Find where the given text appears and provide that cell's center as (x, y) coordinate. 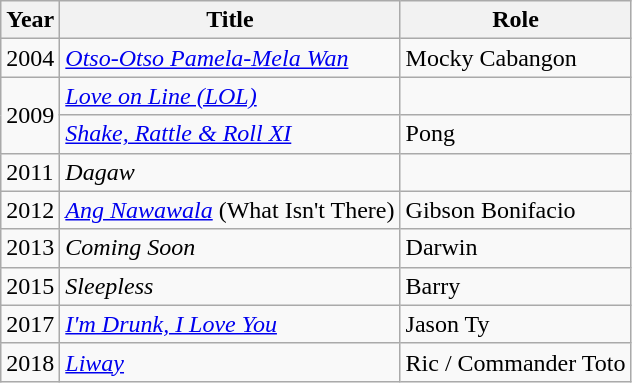
Mocky Cabangon (516, 58)
I'm Drunk, I Love You (230, 324)
2015 (30, 286)
Role (516, 20)
Ric / Commander Toto (516, 362)
2017 (30, 324)
Jason Ty (516, 324)
Liway (230, 362)
2009 (30, 115)
Darwin (516, 248)
2011 (30, 172)
Year (30, 20)
Dagaw (230, 172)
2013 (30, 248)
Title (230, 20)
Love on Line (LOL) (230, 96)
Shake, Rattle & Roll XI (230, 134)
2004 (30, 58)
Barry (516, 286)
Coming Soon (230, 248)
Ang Nawawala (What Isn't There) (230, 210)
Gibson Bonifacio (516, 210)
Pong (516, 134)
Sleepless (230, 286)
2018 (30, 362)
Otso-Otso Pamela-Mela Wan (230, 58)
2012 (30, 210)
